Determine the (x, y) coordinate at the center of the cell enclosing the given text.  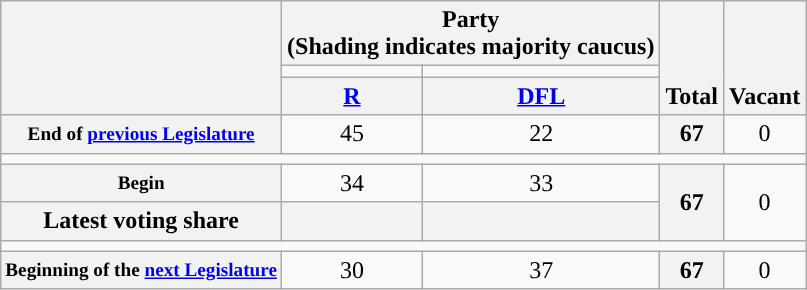
Latest voting share (142, 221)
DFL (540, 96)
34 (352, 183)
Beginning of the next Legislature (142, 270)
End of previous Legislature (142, 134)
R (352, 96)
30 (352, 270)
Vacant (764, 58)
37 (540, 270)
45 (352, 134)
Party (Shading indicates majority caucus) (471, 34)
Begin (142, 183)
33 (540, 183)
Total (692, 58)
22 (540, 134)
